Extract the [X, Y] coordinate from the center of the cell holding the provided text.  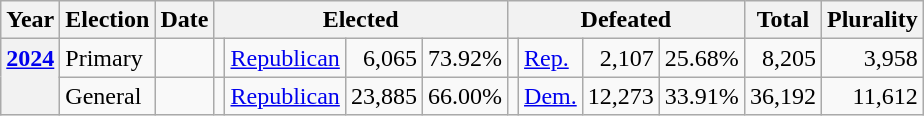
Dem. [551, 96]
12,273 [620, 96]
3,958 [872, 58]
Total [782, 20]
25.68% [702, 58]
2024 [30, 77]
2,107 [620, 58]
Elected [361, 20]
66.00% [464, 96]
Rep. [551, 58]
6,065 [384, 58]
73.92% [464, 58]
33.91% [702, 96]
Plurality [872, 20]
Defeated [626, 20]
11,612 [872, 96]
General [108, 96]
Date [184, 20]
Primary [108, 58]
36,192 [782, 96]
8,205 [782, 58]
Election [108, 20]
Year [30, 20]
23,885 [384, 96]
